Return [X, Y] of the center of cell containing provided text 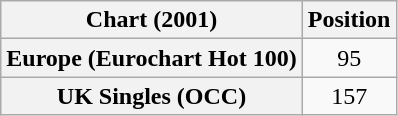
Position [349, 20]
157 [349, 96]
Europe (Eurochart Hot 100) [152, 58]
UK Singles (OCC) [152, 96]
Chart (2001) [152, 20]
95 [349, 58]
